For the text-containing cell, return its midpoint in [X, Y] coordinate format. 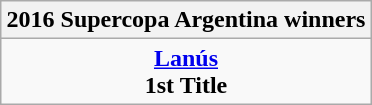
Lanús1st Title [186, 72]
2016 Supercopa Argentina winners [186, 20]
